Find where the given text appears and provide that cell's center as (x, y) coordinate. 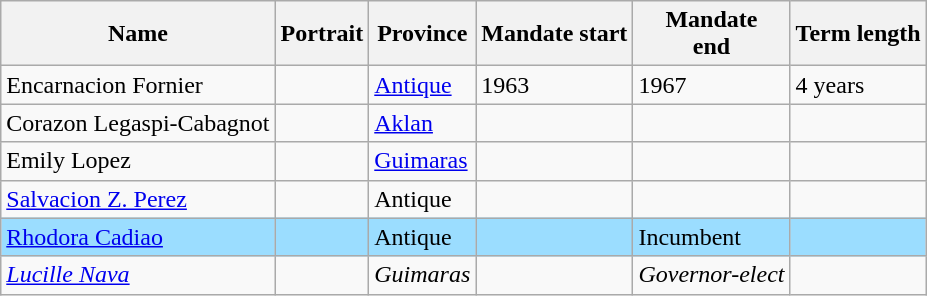
1963 (554, 85)
Term length (858, 34)
Corazon Legaspi-Cabagnot (138, 123)
Aklan (422, 123)
Emily Lopez (138, 161)
Salvacion Z. Perez (138, 199)
1967 (712, 85)
Lucille Nava (138, 275)
Name (138, 34)
Mandate start (554, 34)
Encarnacion Fornier (138, 85)
4 years (858, 85)
Mandateend (712, 34)
Governor-elect (712, 275)
Incumbent (712, 237)
Portrait (322, 34)
Province (422, 34)
Rhodora Cadiao (138, 237)
